Find where the given text appears and provide that cell's center as (X, Y) coordinate. 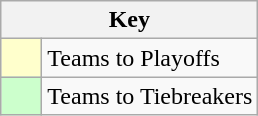
Teams to Tiebreakers (150, 96)
Teams to Playoffs (150, 58)
Key (130, 20)
